Identify which cell holds the provided text, then report its [x, y] central coordinate. 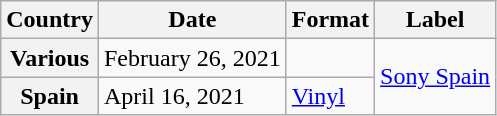
April 16, 2021 [192, 96]
Country [50, 20]
February 26, 2021 [192, 58]
Sony Spain [436, 77]
Vinyl [330, 96]
Label [436, 20]
Spain [50, 96]
Various [50, 58]
Format [330, 20]
Date [192, 20]
